Output the (x, y) coordinate of the center of the cell containing the given text.  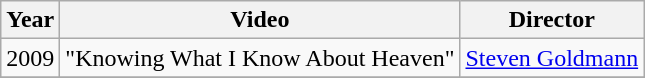
Steven Goldmann (552, 58)
"Knowing What I Know About Heaven" (260, 58)
Director (552, 20)
Video (260, 20)
2009 (30, 58)
Year (30, 20)
